Scan for the cell matching the given text and deliver its [X, Y] coordinate at center. 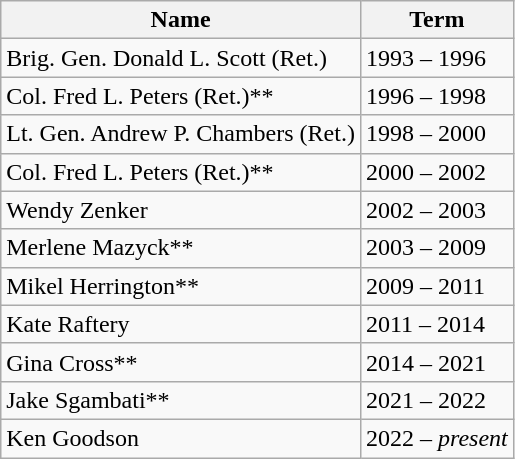
Ken Goodson [181, 438]
Wendy Zenker [181, 210]
Name [181, 20]
1993 – 1996 [436, 58]
1996 – 1998 [436, 96]
Merlene Mazyck** [181, 248]
Brig. Gen. Donald L. Scott (Ret.) [181, 58]
Lt. Gen. Andrew P. Chambers (Ret.) [181, 134]
Mikel Herrington** [181, 286]
2022 – present [436, 438]
Gina Cross** [181, 362]
2009 – 2011 [436, 286]
2011 – 2014 [436, 324]
Kate Raftery [181, 324]
2000 – 2002 [436, 172]
2003 – 2009 [436, 248]
1998 – 2000 [436, 134]
2021 – 2022 [436, 400]
Jake Sgambati** [181, 400]
Term [436, 20]
2002 – 2003 [436, 210]
2014 – 2021 [436, 362]
